Scan for the cell matching the given text and deliver its [X, Y] coordinate at center. 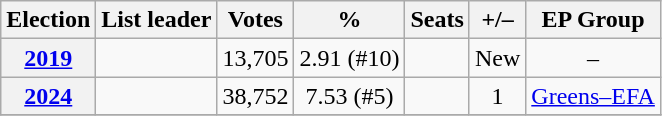
– [594, 58]
List leader [156, 20]
% [350, 20]
2.91 (#10) [350, 58]
2024 [48, 96]
Election [48, 20]
Votes [256, 20]
38,752 [256, 96]
EP Group [594, 20]
+/– [497, 20]
13,705 [256, 58]
New [497, 58]
2019 [48, 58]
Greens–EFA [594, 96]
1 [497, 96]
7.53 (#5) [350, 96]
Seats [437, 20]
